Capture the cell that displays the provided text and extract its (X, Y) central coordinate. 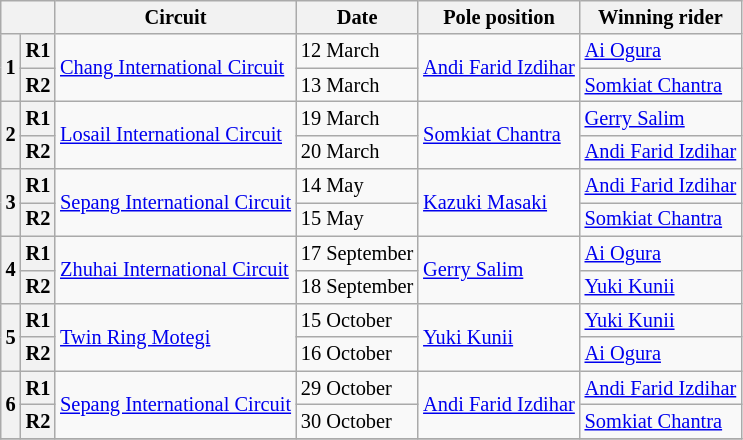
14 May (357, 186)
18 September (357, 287)
29 October (357, 388)
16 October (357, 354)
1 (11, 68)
4 (11, 270)
2 (11, 134)
Pole position (498, 17)
Chang International Circuit (176, 68)
30 October (357, 421)
Twin Ring Motegi (176, 336)
Circuit (176, 17)
Winning rider (660, 17)
15 May (357, 219)
13 March (357, 85)
5 (11, 336)
Date (357, 17)
3 (11, 202)
Zhuhai International Circuit (176, 270)
Losail International Circuit (176, 134)
Kazuki Masaki (498, 202)
15 October (357, 320)
12 March (357, 51)
20 March (357, 152)
17 September (357, 253)
19 March (357, 118)
6 (11, 404)
